For the text-containing cell, return its midpoint in (x, y) coordinate format. 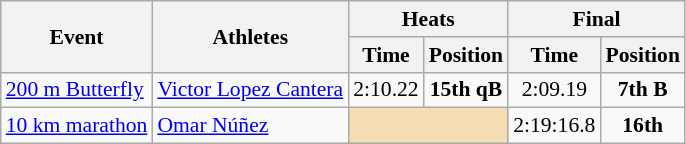
16th (642, 126)
10 km marathon (77, 126)
Athletes (250, 36)
15th qB (466, 90)
2:09.19 (554, 90)
7th B (642, 90)
200 m Butterfly (77, 90)
Victor Lopez Cantera (250, 90)
Final (596, 19)
2:10.22 (386, 90)
2:19:16.8 (554, 126)
Event (77, 36)
Heats (428, 19)
Omar Núñez (250, 126)
